Output the (x, y) coordinate of the center of the cell containing the given text.  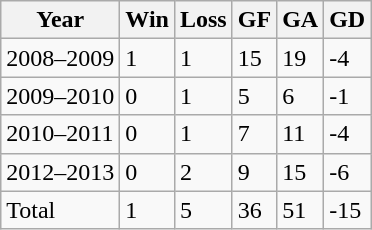
GF (254, 20)
2012–2013 (60, 172)
19 (300, 58)
GD (348, 20)
-6 (348, 172)
36 (254, 210)
Total (60, 210)
7 (254, 134)
2 (203, 172)
-1 (348, 96)
Year (60, 20)
Win (148, 20)
51 (300, 210)
2010–2011 (60, 134)
11 (300, 134)
2008–2009 (60, 58)
-15 (348, 210)
2009–2010 (60, 96)
9 (254, 172)
GA (300, 20)
Loss (203, 20)
6 (300, 96)
